Extract the [x, y] coordinate from the center of the cell holding the provided text.  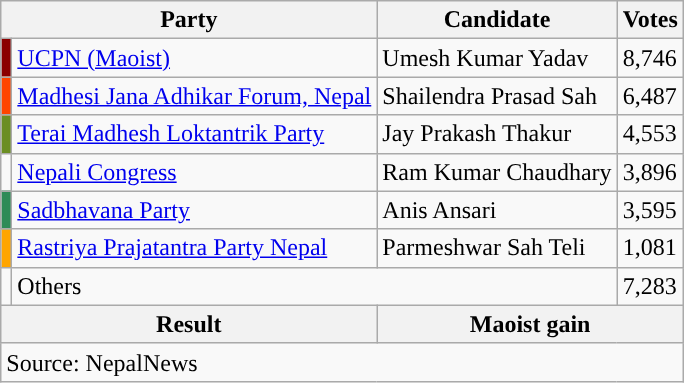
Candidate [497, 20]
3,896 [650, 172]
6,487 [650, 96]
3,595 [650, 210]
Madhesi Jana Adhikar Forum, Nepal [194, 96]
Terai Madhesh Loktantrik Party [194, 134]
Party [189, 20]
Votes [650, 20]
7,283 [650, 286]
Ram Kumar Chaudhary [497, 172]
1,081 [650, 248]
Maoist gain [530, 324]
Others [314, 286]
UCPN (Maoist) [194, 58]
Rastriya Prajatantra Party Nepal [194, 248]
Source: NepalNews [342, 362]
Shailendra Prasad Sah [497, 96]
Anis Ansari [497, 210]
Jay Prakash Thakur [497, 134]
Umesh Kumar Yadav [497, 58]
8,746 [650, 58]
Result [189, 324]
Nepali Congress [194, 172]
Parmeshwar Sah Teli [497, 248]
4,553 [650, 134]
Sadbhavana Party [194, 210]
